Extract the (X, Y) coordinate from the center of the cell holding the provided text.  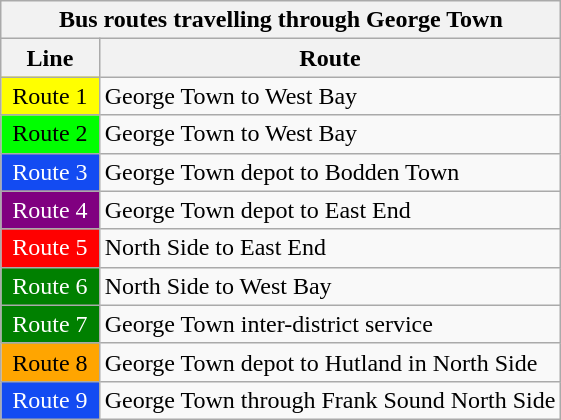
George Town depot to Hutland in North Side (330, 362)
Route 9 (50, 400)
George Town depot to East End (330, 210)
Route 2 (50, 134)
Route 7 (50, 324)
Bus routes travelling through George Town (281, 20)
Route 8 (50, 362)
North Side to West Bay (330, 286)
North Side to East End (330, 248)
Route 5 (50, 248)
Line (50, 58)
Route 4 (50, 210)
George Town inter-district service (330, 324)
Route 6 (50, 286)
Route 1 (50, 96)
Route 3 (50, 172)
George Town depot to Bodden Town (330, 172)
Route (330, 58)
George Town through Frank Sound North Side (330, 400)
